Locate the cell with the specified text and output its [X, Y] center coordinate. 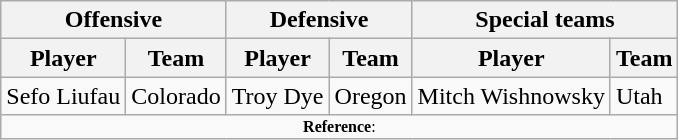
Oregon [370, 96]
Defensive [319, 20]
Special teams [545, 20]
Offensive [114, 20]
Mitch Wishnowsky [511, 96]
Utah [644, 96]
Troy Dye [278, 96]
Sefo Liufau [64, 96]
Colorado [176, 96]
Reference: [340, 127]
